Identify which cell holds the provided text, then report its (X, Y) central coordinate. 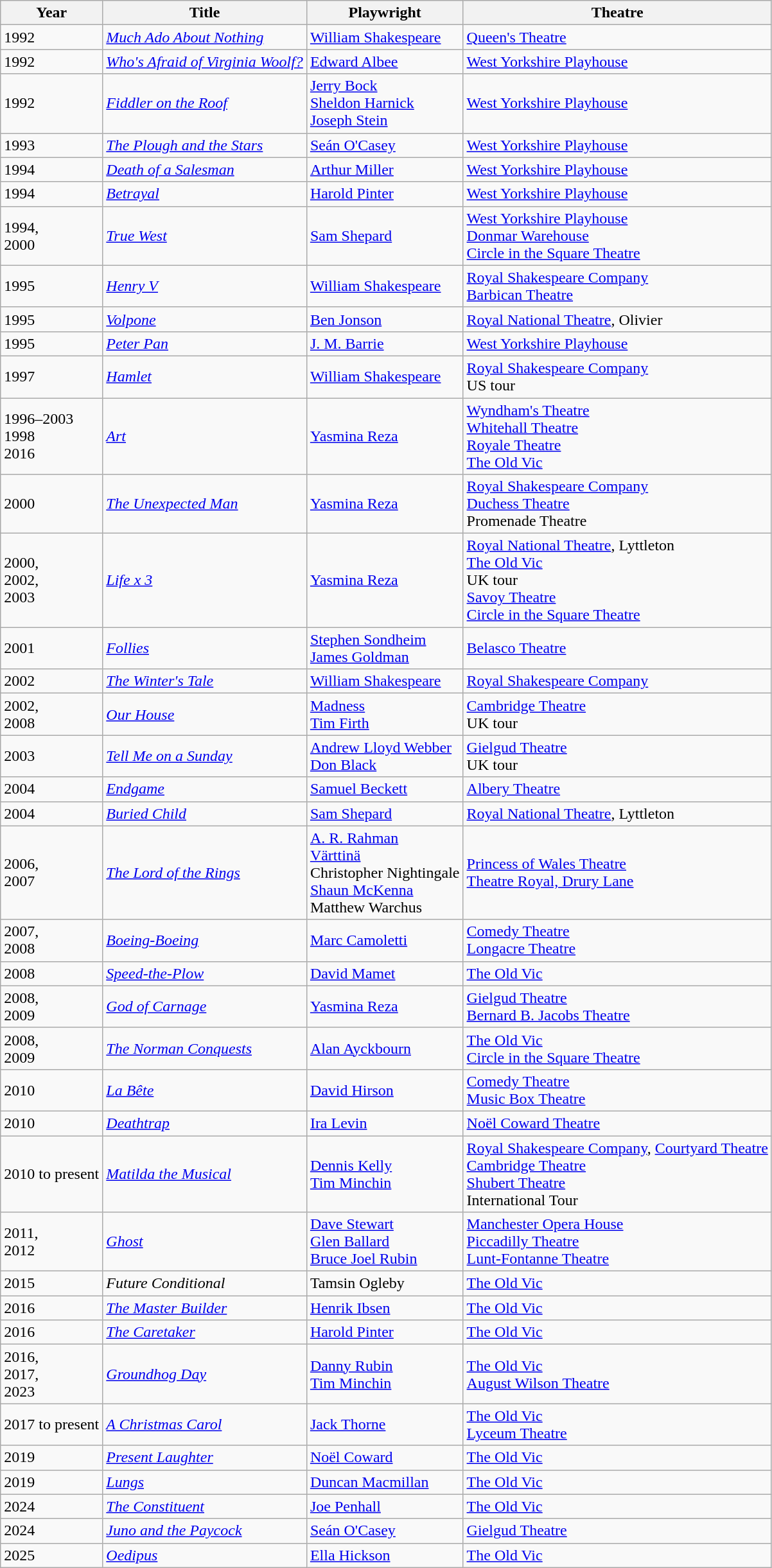
Juno and the Paycock (205, 1531)
2000 (51, 504)
Life x 3 (205, 580)
Henrik Ibsen (385, 1308)
2015 (51, 1284)
J. M. Barrie (385, 344)
1996–200319982016 (51, 437)
Year (51, 13)
Andrew Lloyd WebberDon Black (385, 756)
2003 (51, 756)
Manchester Opera HousePiccadilly TheatreLunt-Fontanne Theatre (617, 1242)
The Unexpected Man (205, 504)
Samuel Beckett (385, 789)
Hamlet (205, 376)
2002 (51, 681)
Tell Me on a Sunday (205, 756)
Jack Thorne (385, 1424)
Fiddler on the Roof (205, 103)
Dave StewartGlen BallardBruce Joel Rubin (385, 1242)
Speed-the-Plow (205, 973)
Comedy TheatreLongacre Theatre (617, 940)
Death of a Salesman (205, 170)
Groundhog Day (205, 1374)
The Old VicLyceum Theatre (617, 1424)
The Plough and the Stars (205, 145)
Ben Jonson (385, 319)
Buried Child (205, 814)
Marc Camoletti (385, 940)
Deathtrap (205, 1123)
The Old VicCircle in the Square Theatre (617, 1048)
Danny RubinTim Minchin (385, 1374)
The Master Builder (205, 1308)
Arthur Miller (385, 170)
2010 to present (51, 1174)
2000,2002,2003 (51, 580)
Gielgud TheatreBernard B. Jacobs Theatre (617, 1007)
1997 (51, 376)
Theatre (617, 13)
2008 (51, 973)
Princess of Wales TheatreTheatre Royal, Drury Lane (617, 873)
Alan Ayckbourn (385, 1048)
2016,2017,2023 (51, 1374)
God of Carnage (205, 1007)
Ira Levin (385, 1123)
Volpone (205, 319)
The Caretaker (205, 1332)
Royal National Theatre, LyttletonThe Old VicUK tourSavoy TheatreCircle in the Square Theatre (617, 580)
Joe Penhall (385, 1506)
Comedy TheatreMusic Box Theatre (617, 1090)
Royal Shakespeare Company, Courtyard TheatreCambridge TheatreShubert TheatreInternational Tour (617, 1174)
Much Ado About Nothing (205, 37)
Follies (205, 649)
Ella Hickson (385, 1555)
Albery Theatre (617, 789)
Henry V (205, 286)
2001 (51, 649)
Royal Shakespeare CompanyDuchess TheatrePromenade Theatre (617, 504)
Gielgud TheatreUK tour (617, 756)
Boeing-Boeing (205, 940)
Noël Coward Theatre (617, 1123)
Future Conditional (205, 1284)
The Lord of the Rings (205, 873)
Dennis KellyTim Minchin (385, 1174)
Duncan Macmillan (385, 1482)
Title (205, 13)
La Bête (205, 1090)
The Constituent (205, 1506)
Gielgud Theatre (617, 1531)
Belasco Theatre (617, 649)
True West (205, 236)
1993 (51, 145)
Who's Afraid of Virginia Woolf? (205, 62)
Present Laughter (205, 1458)
Peter Pan (205, 344)
2011,2012 (51, 1242)
Wyndham's TheatreWhitehall TheatreRoyale TheatreThe Old Vic (617, 437)
Art (205, 437)
2017 to present (51, 1424)
Royal Shakespeare CompanyUS tour (617, 376)
MadnessTim Firth (385, 714)
David Mamet (385, 973)
West Yorkshire PlayhouseDonmar WarehouseCircle in the Square Theatre (617, 236)
Tamsin Ogleby (385, 1284)
2025 (51, 1555)
2006,2007 (51, 873)
Royal Shakespeare Company (617, 681)
Royal National Theatre, Lyttleton (617, 814)
Cambridge TheatreUK tour (617, 714)
Ghost (205, 1242)
Playwright (385, 13)
Queen's Theatre (617, 37)
The Norman Conquests (205, 1048)
1994,2000 (51, 236)
2002,2008 (51, 714)
Royal National Theatre, Olivier (617, 319)
Oedipus (205, 1555)
Matilda the Musical (205, 1174)
Stephen SondheimJames Goldman (385, 649)
Lungs (205, 1482)
Our House (205, 714)
Endgame (205, 789)
A Christmas Carol (205, 1424)
Jerry BockSheldon HarnickJoseph Stein (385, 103)
Edward Albee (385, 62)
The Winter's Tale (205, 681)
Noël Coward (385, 1458)
Betrayal (205, 194)
A. R. RahmanVärttinäChristopher NightingaleShaun McKennaMatthew Warchus (385, 873)
The Old VicAugust Wilson Theatre (617, 1374)
Royal Shakespeare CompanyBarbican Theatre (617, 286)
David Hirson (385, 1090)
2007,2008 (51, 940)
